Provide the (X, Y) coordinate of the cell's center where the given text is located.  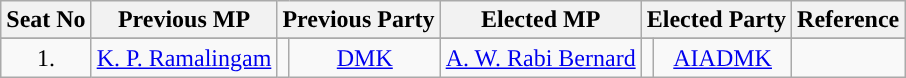
A. W. Rabi Bernard (540, 58)
Reference (848, 20)
Seat No (46, 20)
DMK (364, 58)
Previous Party (358, 20)
K. P. Ramalingam (184, 58)
Elected Party (716, 20)
Elected MP (540, 20)
AIADMK (723, 58)
1. (46, 58)
Previous MP (184, 20)
